Output the (X, Y) coordinate of the center of the cell containing the given text.  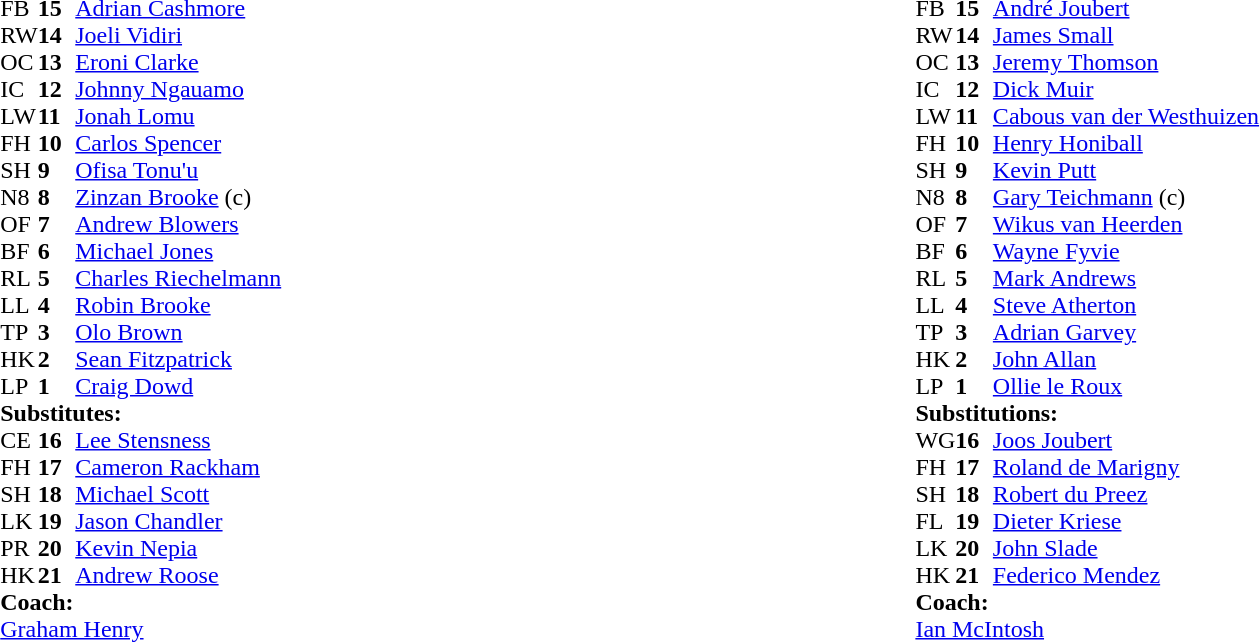
Dieter Kriese (1126, 522)
Ollie le Roux (1126, 386)
Kevin Nepia (178, 548)
Joos Joubert (1126, 440)
Lee Stensness (178, 440)
Robin Brooke (178, 306)
Robert du Preez (1126, 494)
Olo Brown (178, 332)
Gary Teichmann (c) (1126, 198)
Dick Muir (1126, 90)
Cameron Rackham (178, 468)
Andrew Roose (178, 576)
Zinzan Brooke (c) (178, 198)
John Allan (1126, 360)
Michael Scott (178, 494)
Steve Atherton (1126, 306)
FL (935, 522)
Federico Mendez (1126, 576)
Wikus van Heerden (1126, 224)
Cabous van der Westhuizen (1126, 116)
PR (19, 548)
Substitutes: (140, 414)
Johnny Ngauamo (178, 90)
WG (935, 440)
Carlos Spencer (178, 144)
Kevin Putt (1126, 170)
CE (19, 440)
Jeremy Thomson (1126, 62)
Joeli Vidiri (178, 36)
Mark Andrews (1126, 278)
Roland de Marigny (1126, 468)
Charles Riechelmann (178, 278)
Jonah Lomu (178, 116)
Sean Fitzpatrick (178, 360)
John Slade (1126, 548)
Ofisa Tonu'u (178, 170)
Adrian Garvey (1126, 332)
Eroni Clarke (178, 62)
Michael Jones (178, 252)
Andrew Blowers (178, 224)
Wayne Fyvie (1126, 252)
Jason Chandler (178, 522)
Craig Dowd (178, 386)
Henry Honiball (1126, 144)
Substitutions: (1087, 414)
James Small (1126, 36)
